Search for the cell housing the specified text and yield its [x, y] center coordinate. 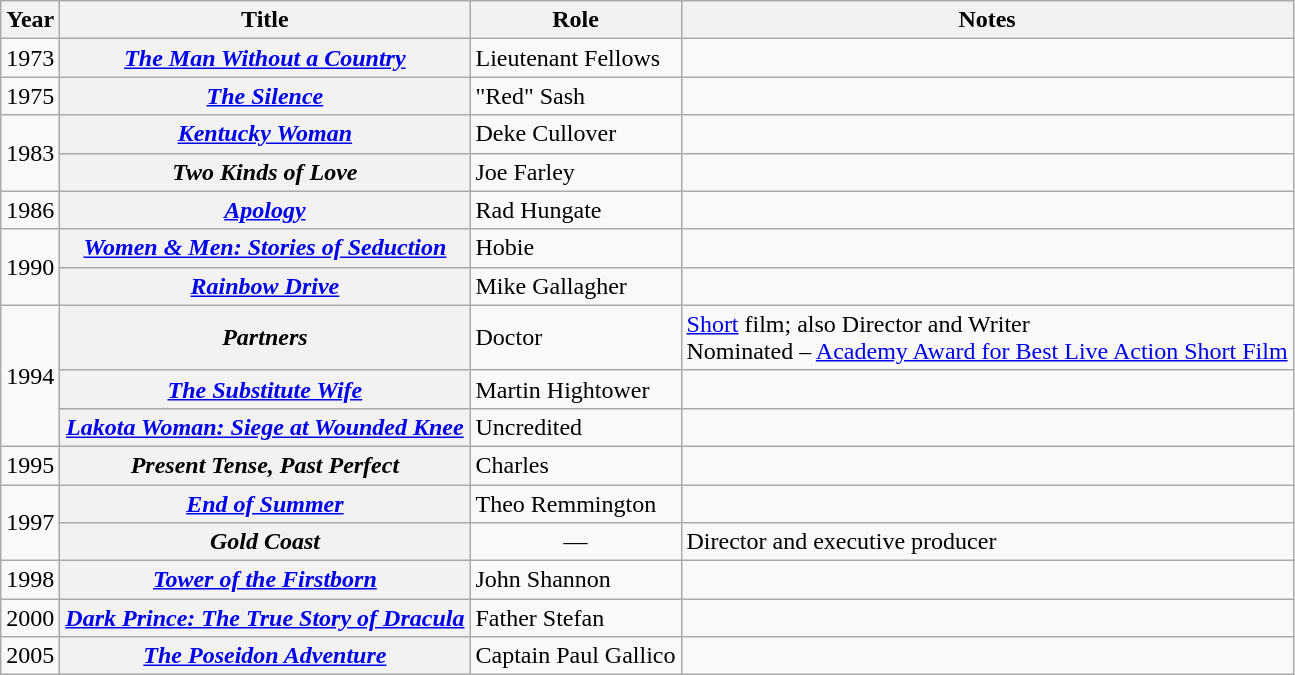
Doctor [576, 338]
End of Summer [265, 503]
Apology [265, 210]
Partners [265, 338]
1998 [30, 580]
2005 [30, 656]
"Red" Sash [576, 96]
Women & Men: Stories of Seduction [265, 248]
Tower of the Firstborn [265, 580]
Joe Farley [576, 172]
Charles [576, 465]
The Man Without a Country [265, 58]
The Silence [265, 96]
Notes [987, 20]
Dark Prince: The True Story of Dracula [265, 618]
Deke Cullover [576, 134]
Captain Paul Gallico [576, 656]
Role [576, 20]
Gold Coast [265, 542]
1975 [30, 96]
1986 [30, 210]
Lakota Woman: Siege at Wounded Knee [265, 427]
1995 [30, 465]
1994 [30, 376]
1983 [30, 153]
The Substitute Wife [265, 389]
Kentucky Woman [265, 134]
The Poseidon Adventure [265, 656]
Present Tense, Past Perfect [265, 465]
1997 [30, 522]
Two Kinds of Love [265, 172]
Short film; also Director and WriterNominated – Academy Award for Best Live Action Short Film [987, 338]
2000 [30, 618]
Rainbow Drive [265, 286]
1973 [30, 58]
Uncredited [576, 427]
— [576, 542]
John Shannon [576, 580]
Father Stefan [576, 618]
Director and executive producer [987, 542]
Hobie [576, 248]
Title [265, 20]
Year [30, 20]
Martin Hightower [576, 389]
Lieutenant Fellows [576, 58]
1990 [30, 267]
Rad Hungate [576, 210]
Mike Gallagher [576, 286]
Theo Remmington [576, 503]
